Determine the (X, Y) coordinate at the center of the cell enclosing the given text.  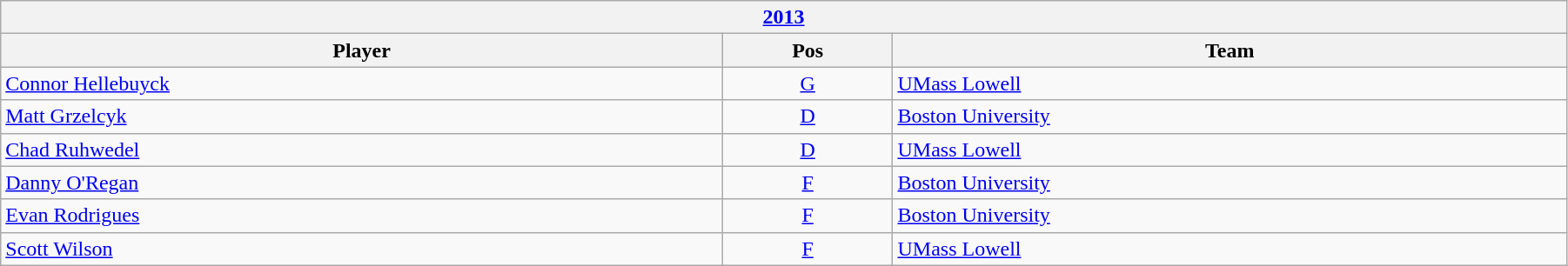
Pos (807, 50)
Team (1230, 50)
Player (362, 50)
Chad Ruhwedel (362, 150)
Evan Rodrigues (362, 216)
Connor Hellebuyck (362, 83)
Matt Grzelcyk (362, 116)
Danny O'Regan (362, 183)
2013 (784, 17)
G (807, 83)
Scott Wilson (362, 249)
